Return the (X, Y) coordinate for the center point of the cell that contains the specified text.  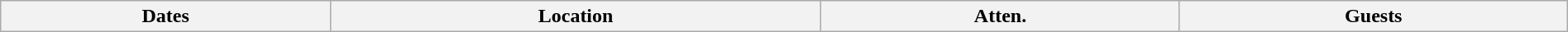
Location (576, 16)
Dates (165, 16)
Atten. (1001, 16)
Guests (1373, 16)
